Return the (x, y) coordinate for the center point of the cell that contains the specified text.  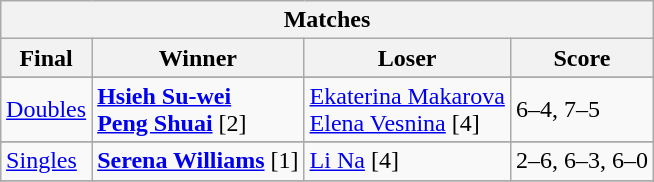
Doubles (46, 110)
2–6, 6–3, 6–0 (582, 161)
Loser (407, 58)
Winner (198, 58)
6–4, 7–5 (582, 110)
Serena Williams [1] (198, 161)
Singles (46, 161)
Matches (328, 20)
Score (582, 58)
Ekaterina Makarova Elena Vesnina [4] (407, 110)
Li Na [4] (407, 161)
Final (46, 58)
Hsieh Su-wei Peng Shuai [2] (198, 110)
